Determine the (X, Y) coordinate at the center of the cell enclosing the given text.  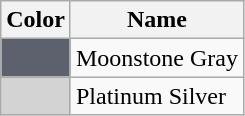
Name (156, 20)
Color (36, 20)
Moonstone Gray (156, 58)
Platinum Silver (156, 96)
